Identify which cell holds the provided text, then report its [x, y] central coordinate. 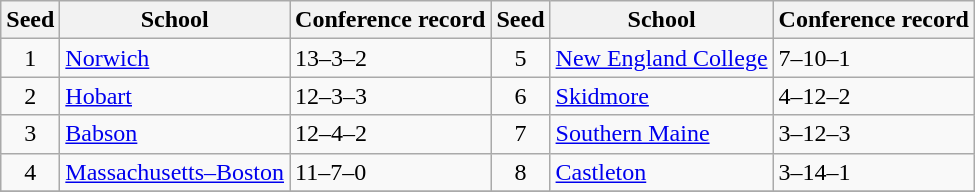
12–4–2 [390, 134]
3–12–3 [874, 134]
Southern Maine [662, 134]
Skidmore [662, 96]
1 [30, 58]
7 [520, 134]
5 [520, 58]
4–12–2 [874, 96]
Babson [175, 134]
3 [30, 134]
2 [30, 96]
3–14–1 [874, 172]
Castleton [662, 172]
11–7–0 [390, 172]
13–3–2 [390, 58]
6 [520, 96]
7–10–1 [874, 58]
Hobart [175, 96]
Norwich [175, 58]
Massachusetts–Boston [175, 172]
4 [30, 172]
8 [520, 172]
New England College [662, 58]
12–3–3 [390, 96]
